For the text-containing cell, return its midpoint in [x, y] coordinate format. 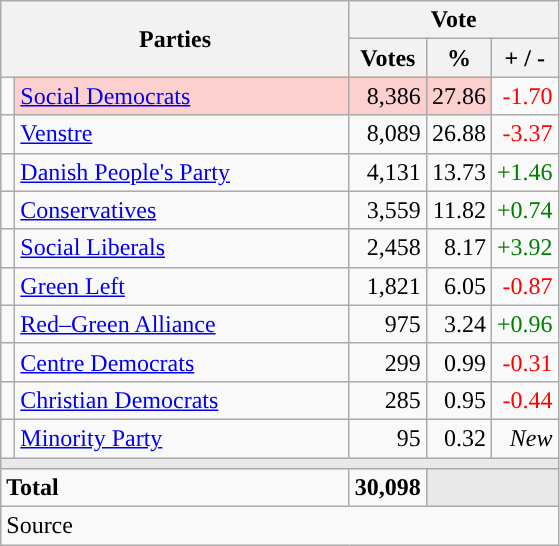
-0.31 [524, 362]
13.73 [458, 172]
30,098 [388, 488]
New [524, 438]
+0.74 [524, 210]
Red–Green Alliance [182, 324]
11.82 [458, 210]
0.32 [458, 438]
Social Liberals [182, 248]
Venstre [182, 134]
8,386 [388, 96]
26.88 [458, 134]
1,821 [388, 286]
285 [388, 400]
2,458 [388, 248]
Total [176, 488]
+0.96 [524, 324]
Centre Democrats [182, 362]
Danish People's Party [182, 172]
Social Democrats [182, 96]
Vote [454, 20]
Christian Democrats [182, 400]
Conservatives [182, 210]
3,559 [388, 210]
Parties [176, 39]
% [458, 58]
27.86 [458, 96]
+3.92 [524, 248]
4,131 [388, 172]
-0.44 [524, 400]
-3.37 [524, 134]
-0.87 [524, 286]
0.99 [458, 362]
Source [280, 526]
Votes [388, 58]
6.05 [458, 286]
+ / - [524, 58]
+1.46 [524, 172]
-1.70 [524, 96]
975 [388, 324]
3.24 [458, 324]
8,089 [388, 134]
8.17 [458, 248]
Green Left [182, 286]
299 [388, 362]
0.95 [458, 400]
95 [388, 438]
Minority Party [182, 438]
